Locate the cell with the specified text and output its [X, Y] center coordinate. 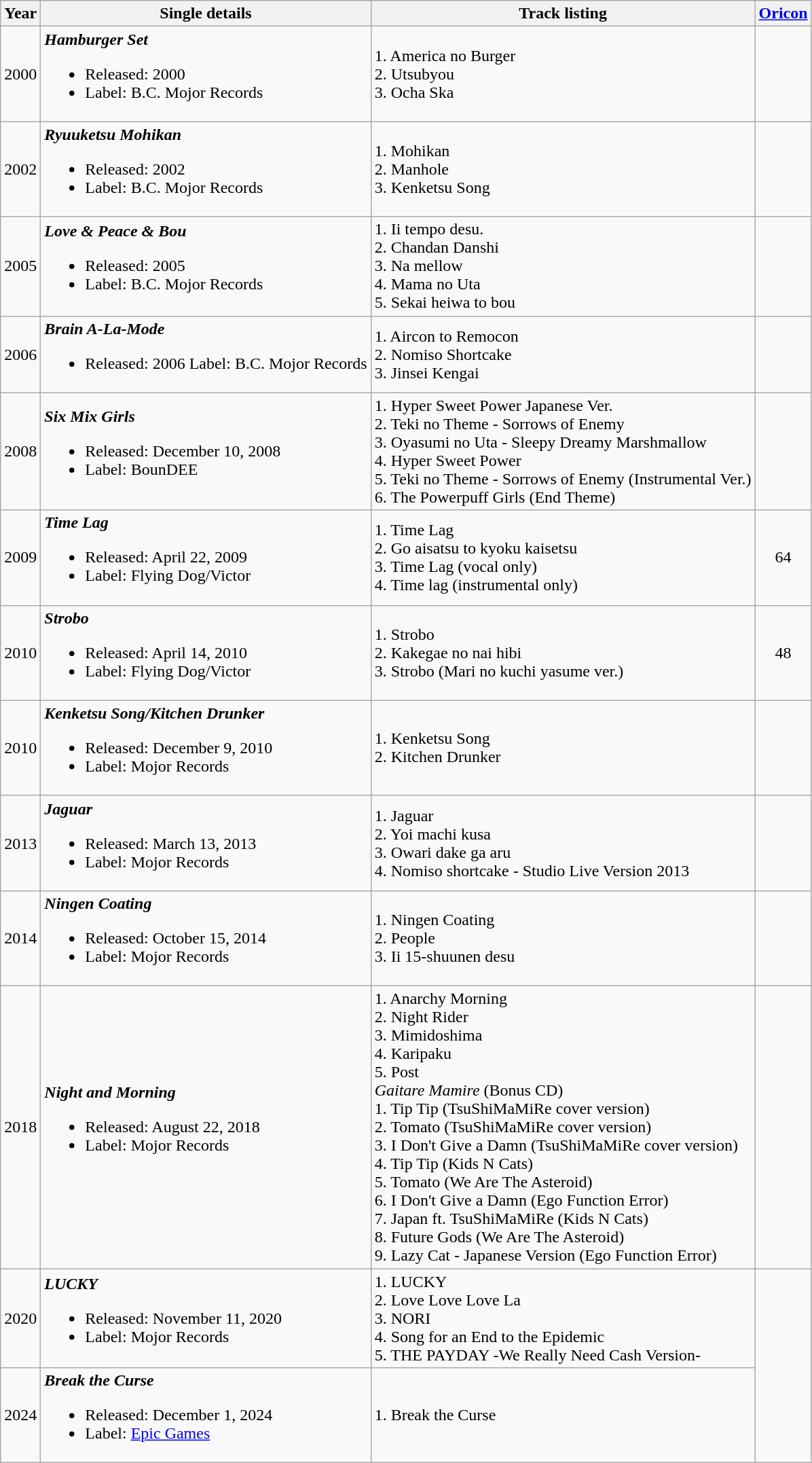
2008 [20, 451]
1. Mohikan2. Manhole3. Kenketsu Song [563, 169]
Six Mix GirlsReleased: December 10, 2008Label: BounDEE [206, 451]
Brain A-La-ModeReleased: 2006 Label: B.C. Mojor Records [206, 355]
2006 [20, 355]
48 [783, 653]
2009 [20, 558]
JaguarReleased: March 13, 2013Label: Mojor Records [206, 843]
Break the CurseReleased: December 1, 2024Label: Epic Games [206, 1415]
Single details [206, 14]
2024 [20, 1415]
1. Aircon to Remocon2. Nomiso Shortcake3. Jinsei Kengai [563, 355]
Track listing [563, 14]
Kenketsu Song/Kitchen DrunkerReleased: December 9, 2010Label: Mojor Records [206, 748]
2014 [20, 938]
Oricon [783, 14]
Ryuuketsu MohikanReleased: 2002Label: B.C. Mojor Records [206, 169]
2018 [20, 1127]
1. Strobo2. Kakegae no nai hibi3. Strobo (Mari no kuchi yasume ver.) [563, 653]
1. Kenketsu Song2. Kitchen Drunker [563, 748]
Year [20, 14]
LUCKYReleased: November 11, 2020Label: Mojor Records [206, 1318]
64 [783, 558]
Time LagReleased: April 22, 2009Label: Flying Dog/Victor [206, 558]
1. Ningen Coating2. People3. Ii 15-shuunen desu [563, 938]
2002 [20, 169]
Hamburger SetReleased: 2000Label: B.C. Mojor Records [206, 74]
2005 [20, 266]
Night and MorningReleased: August 22, 2018Label: Mojor Records [206, 1127]
1. Jaguar2. Yoi machi kusa3. Owari dake ga aru4. Nomiso shortcake - Studio Live Version 2013 [563, 843]
1. LUCKY2. Love Love Love La3. NORI4. Song for an End to the Epidemic5. THE PAYDAY -We Really Need Cash Version- [563, 1318]
1. Time Lag2. Go aisatsu to kyoku kaisetsu3. Time Lag (vocal only)4. Time lag (instrumental only) [563, 558]
1. Ii tempo desu.2. Chandan Danshi3. Na mellow4. Mama no Uta5. Sekai heiwa to bou [563, 266]
1. Break the Curse [563, 1415]
StroboReleased: April 14, 2010Label: Flying Dog/Victor [206, 653]
2020 [20, 1318]
2000 [20, 74]
2013 [20, 843]
Love & Peace & BouReleased: 2005Label: B.C. Mojor Records [206, 266]
Ningen CoatingReleased: October 15, 2014Label: Mojor Records [206, 938]
1. America no Burger2. Utsubyou3. Ocha Ska [563, 74]
